Return the (X, Y) coordinate for the center point of the cell that contains the specified text.  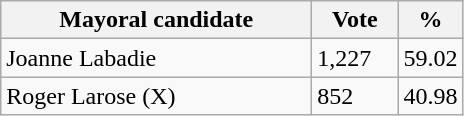
Mayoral candidate (156, 20)
1,227 (355, 58)
% (430, 20)
40.98 (430, 96)
59.02 (430, 58)
Joanne Labadie (156, 58)
Vote (355, 20)
Roger Larose (X) (156, 96)
852 (355, 96)
